Locate the cell with the specified text and output its (x, y) center coordinate. 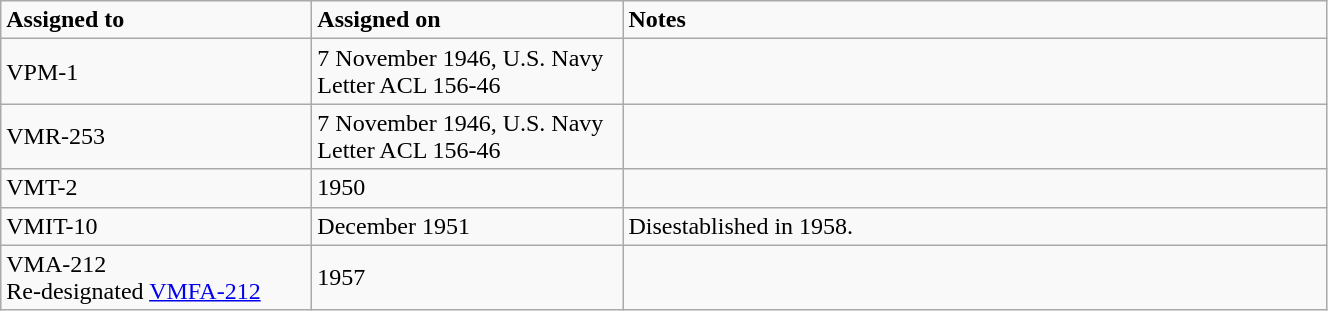
Assigned on (468, 20)
VMT-2 (156, 188)
Notes (975, 20)
VPM-1 (156, 72)
1950 (468, 188)
VMA-212Re-designated VMFA-212 (156, 278)
1957 (468, 278)
Disestablished in 1958. (975, 226)
VMR-253 (156, 136)
December 1951 (468, 226)
VMIT-10 (156, 226)
Assigned to (156, 20)
